Search for the cell housing the specified text and yield its (X, Y) center coordinate. 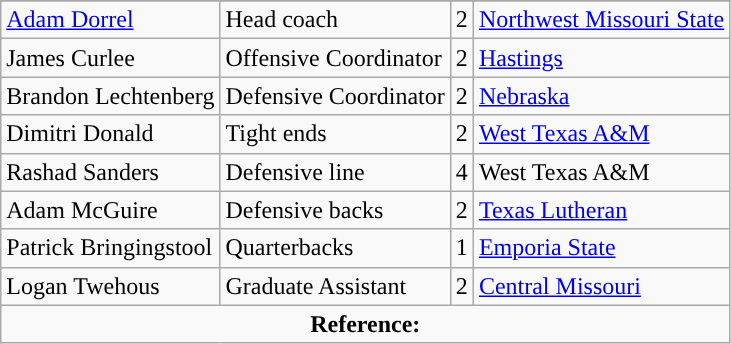
Graduate Assistant (335, 286)
1 (462, 248)
Patrick Bringingstool (110, 248)
James Curlee (110, 58)
Texas Lutheran (601, 210)
Defensive Coordinator (335, 96)
Quarterbacks (335, 248)
Head coach (335, 20)
Central Missouri (601, 286)
Adam McGuire (110, 210)
Defensive line (335, 172)
Reference: (366, 324)
Rashad Sanders (110, 172)
Nebraska (601, 96)
4 (462, 172)
Emporia State (601, 248)
Offensive Coordinator (335, 58)
Tight ends (335, 134)
Defensive backs (335, 210)
Brandon Lechtenberg (110, 96)
Northwest Missouri State (601, 20)
Dimitri Donald (110, 134)
Hastings (601, 58)
Logan Twehous (110, 286)
Adam Dorrel (110, 20)
